Locate the cell with the specified text and output its [x, y] center coordinate. 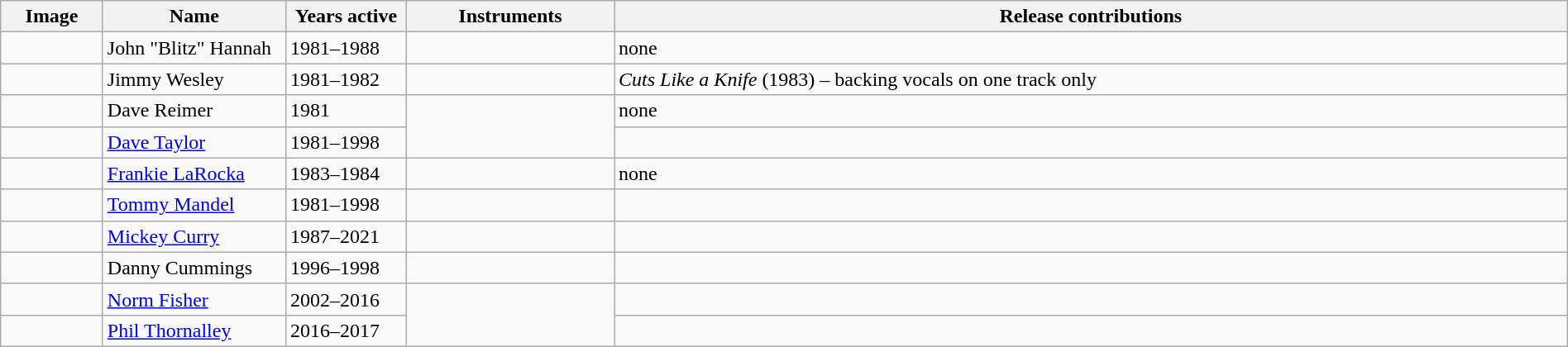
Tommy Mandel [194, 205]
Name [194, 17]
1987–2021 [346, 236]
Norm Fisher [194, 299]
2002–2016 [346, 299]
Mickey Curry [194, 236]
Jimmy Wesley [194, 79]
2016–2017 [346, 330]
Dave Taylor [194, 142]
Frankie LaRocka [194, 173]
John "Blitz" Hannah [194, 48]
1983–1984 [346, 173]
Phil Thornalley [194, 330]
1981 [346, 111]
Years active [346, 17]
1996–1998 [346, 268]
Danny Cummings [194, 268]
1981–1982 [346, 79]
Cuts Like a Knife (1983) – backing vocals on one track only [1090, 79]
1981–1988 [346, 48]
Instruments [509, 17]
Image [52, 17]
Release contributions [1090, 17]
Dave Reimer [194, 111]
